Find where the given text appears and provide that cell's center as [X, Y] coordinate. 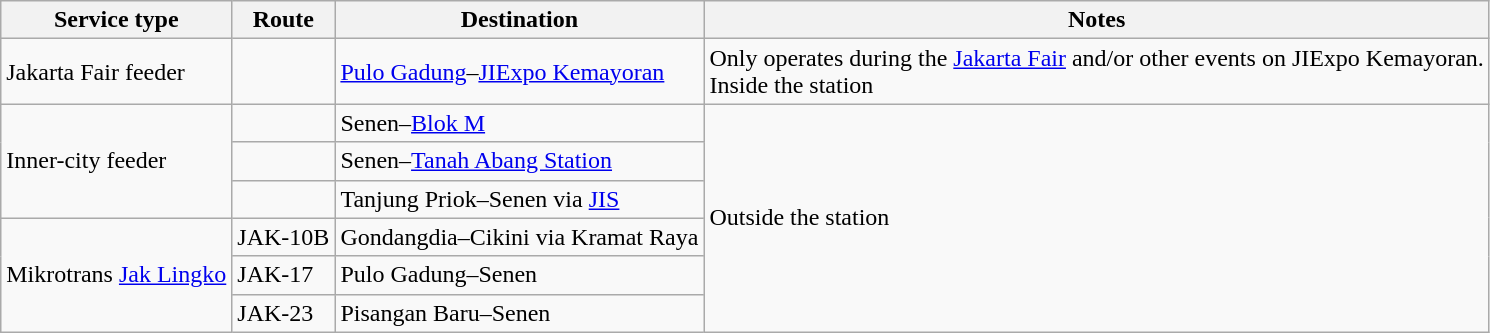
Senen–Tanah Abang Station [520, 161]
Pulo Gadung–Senen [520, 275]
Jakarta Fair feeder [116, 72]
JAK-23 [284, 313]
Pisangan Baru–Senen [520, 313]
Notes [1097, 20]
Senen–Blok M [520, 123]
Service type [116, 20]
Mikrotrans Jak Lingko [116, 275]
Tanjung Priok–Senen via JIS [520, 199]
Pulo Gadung–JIExpo Kemayoran [520, 72]
Gondangdia–Cikini via Kramat Raya [520, 237]
Destination [520, 20]
JAK-10B [284, 237]
Inner-city feeder [116, 161]
JAK-17 [284, 275]
Outside the station [1097, 218]
Route [284, 20]
Only operates during the Jakarta Fair and/or other events on JIExpo Kemayoran.Inside the station [1097, 72]
